Capture the cell that displays the provided text and extract its [X, Y] central coordinate. 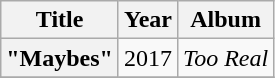
Album [226, 20]
Year [148, 20]
"Maybes" [60, 58]
Too Real [226, 58]
Title [60, 20]
2017 [148, 58]
